From the cell containing the given text, extract its center point as [x, y] coordinate. 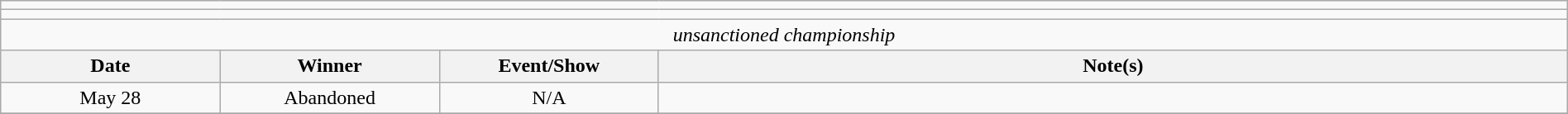
May 28 [111, 97]
Abandoned [329, 97]
Event/Show [549, 66]
Date [111, 66]
unsanctioned championship [784, 35]
Winner [329, 66]
Note(s) [1113, 66]
N/A [549, 97]
